Scan for the cell matching the given text and deliver its (X, Y) coordinate at center. 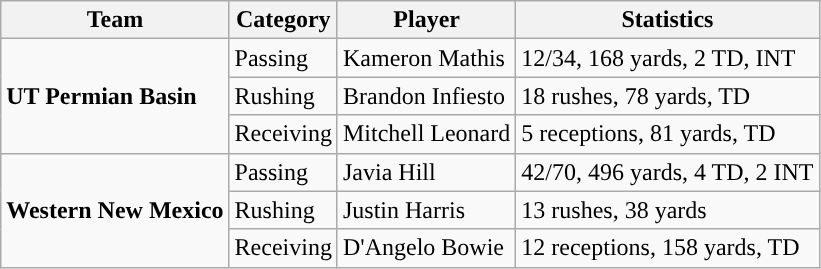
42/70, 496 yards, 4 TD, 2 INT (668, 172)
12 receptions, 158 yards, TD (668, 248)
Team (115, 20)
Kameron Mathis (426, 58)
Statistics (668, 20)
13 rushes, 38 yards (668, 210)
Brandon Infiesto (426, 96)
Mitchell Leonard (426, 134)
UT Permian Basin (115, 96)
Justin Harris (426, 210)
Category (283, 20)
12/34, 168 yards, 2 TD, INT (668, 58)
18 rushes, 78 yards, TD (668, 96)
D'Angelo Bowie (426, 248)
Western New Mexico (115, 210)
5 receptions, 81 yards, TD (668, 134)
Javia Hill (426, 172)
Player (426, 20)
